Output the [X, Y] coordinate of the center of the cell containing the given text.  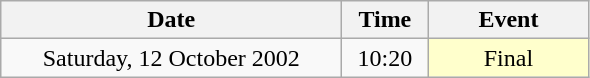
10:20 [385, 58]
Final [508, 58]
Date [172, 20]
Time [385, 20]
Event [508, 20]
Saturday, 12 October 2002 [172, 58]
